Determine the (X, Y) coordinate at the center of the cell enclosing the given text.  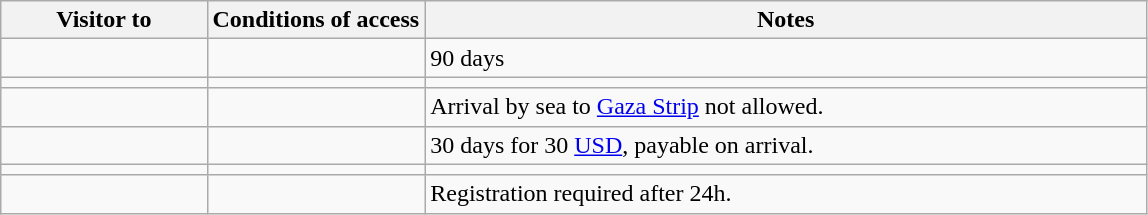
Conditions of access (316, 20)
Visitor to (104, 20)
Arrival by sea to Gaza Strip not allowed. (786, 107)
Registration required after 24h. (786, 194)
90 days (786, 58)
Notes (786, 20)
30 days for 30 USD, payable on arrival. (786, 145)
